Detect which cell encompasses the target text, then output its [X, Y] center coordinate. 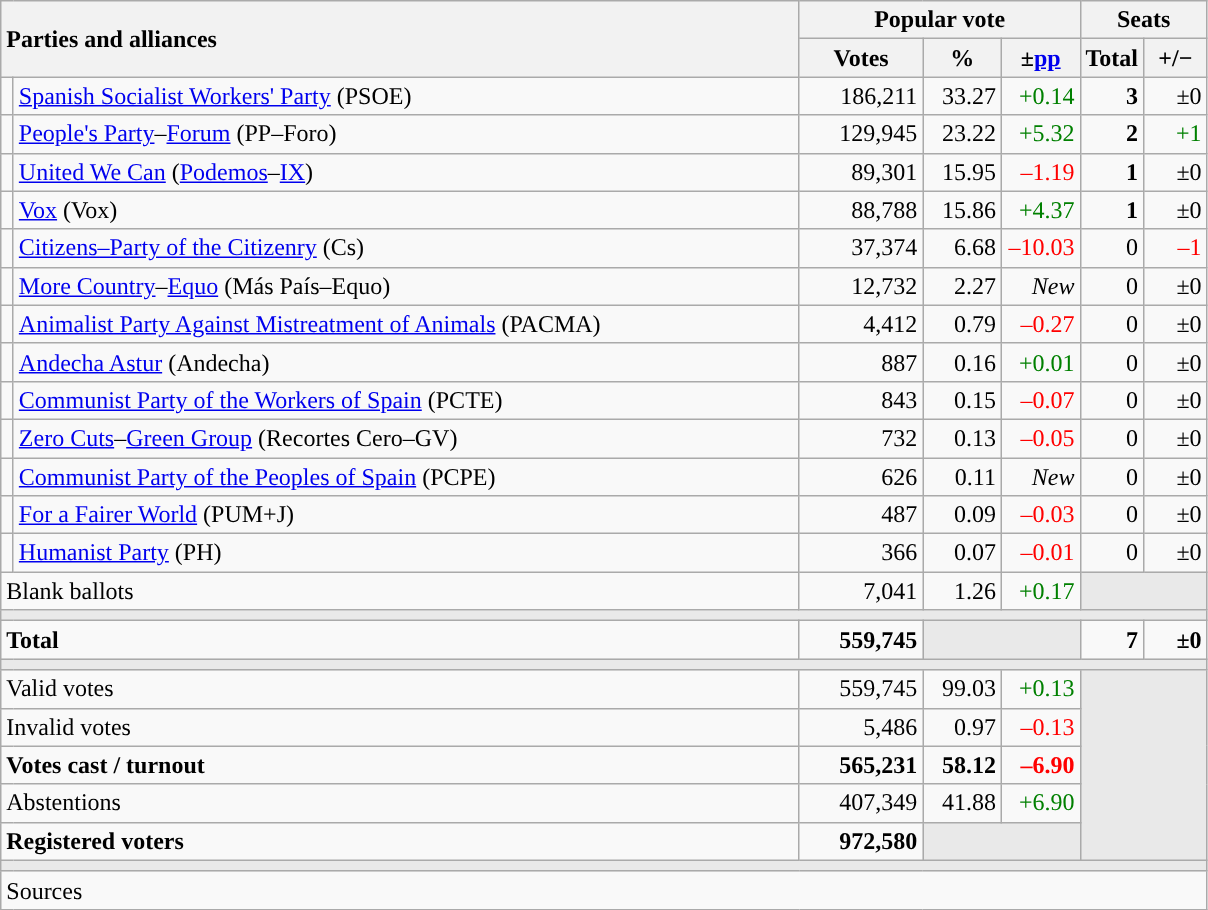
2.27 [962, 286]
58.12 [962, 765]
0.16 [962, 362]
+5.32 [1040, 134]
5,486 [861, 727]
366 [861, 553]
972,580 [861, 841]
+0.13 [1040, 689]
2 [1112, 134]
407,349 [861, 803]
Humanist Party (PH) [406, 553]
7,041 [861, 591]
Communist Party of the Workers of Spain (PCTE) [406, 400]
+6.90 [1040, 803]
99.03 [962, 689]
–0.27 [1040, 324]
626 [861, 477]
4,412 [861, 324]
–10.03 [1040, 248]
Animalist Party Against Mistreatment of Animals (PACMA) [406, 324]
Abstentions [400, 803]
% [962, 58]
0.15 [962, 400]
37,374 [861, 248]
Communist Party of the Peoples of Spain (PCPE) [406, 477]
Spanish Socialist Workers' Party (PSOE) [406, 96]
487 [861, 515]
Votes cast / turnout [400, 765]
Zero Cuts–Green Group (Recortes Cero–GV) [406, 438]
–0.05 [1040, 438]
732 [861, 438]
23.22 [962, 134]
88,788 [861, 210]
41.88 [962, 803]
Blank ballots [400, 591]
–1 [1176, 248]
7 [1112, 640]
–0.13 [1040, 727]
Votes [861, 58]
Andecha Astur (Andecha) [406, 362]
–0.01 [1040, 553]
6.68 [962, 248]
–0.03 [1040, 515]
12,732 [861, 286]
+0.01 [1040, 362]
Registered voters [400, 841]
Vox (Vox) [406, 210]
89,301 [861, 172]
–0.07 [1040, 400]
33.27 [962, 96]
186,211 [861, 96]
Popular vote [940, 20]
Sources [604, 890]
843 [861, 400]
0.13 [962, 438]
15.86 [962, 210]
1.26 [962, 591]
Parties and alliances [400, 39]
Valid votes [400, 689]
0.11 [962, 477]
Citizens–Party of the Citizenry (Cs) [406, 248]
+0.14 [1040, 96]
0.07 [962, 553]
United We Can (Podemos–IX) [406, 172]
3 [1112, 96]
0.09 [962, 515]
Invalid votes [400, 727]
People's Party–Forum (PP–Foro) [406, 134]
+4.37 [1040, 210]
+/− [1176, 58]
+1 [1176, 134]
For a Fairer World (PUM+J) [406, 515]
565,231 [861, 765]
–6.90 [1040, 765]
–1.19 [1040, 172]
+0.17 [1040, 591]
0.79 [962, 324]
±pp [1040, 58]
129,945 [861, 134]
More Country–Equo (Más País–Equo) [406, 286]
Seats [1144, 20]
15.95 [962, 172]
887 [861, 362]
0.97 [962, 727]
